For the text-containing cell, return its midpoint in (x, y) coordinate format. 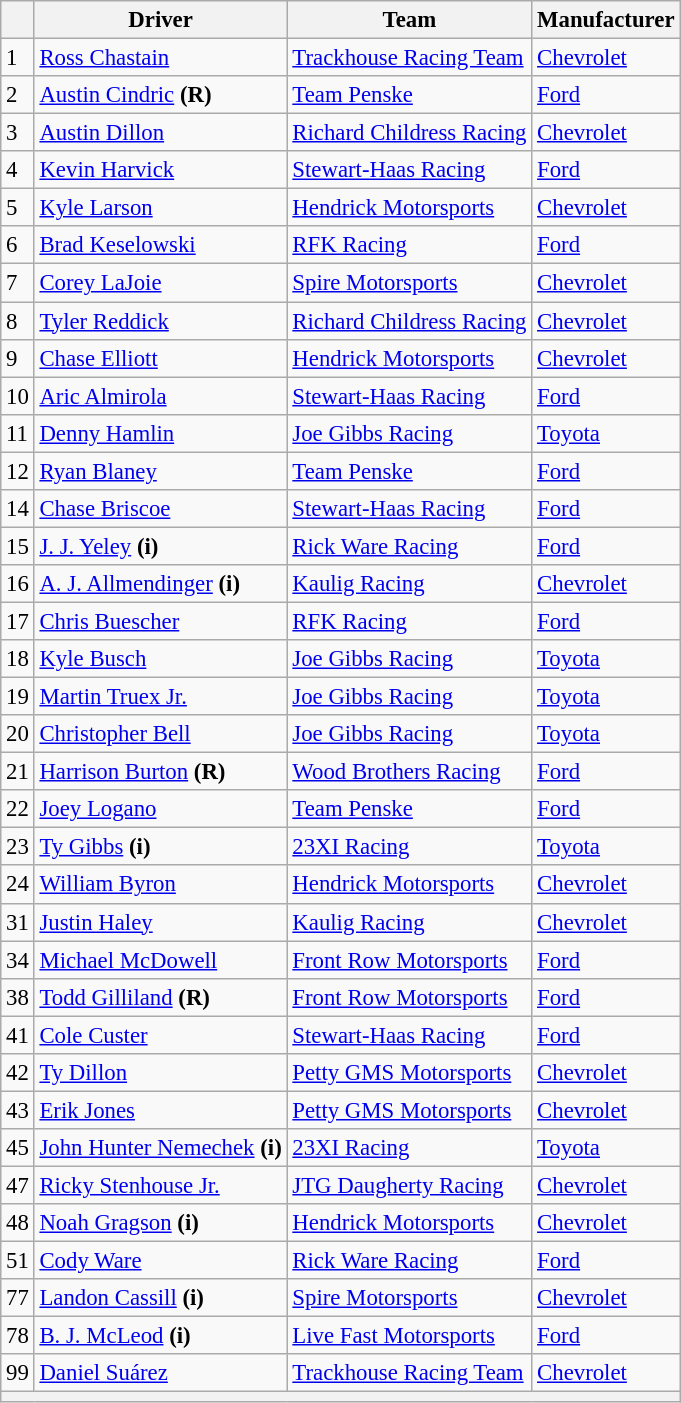
Kevin Harvick (160, 170)
48 (18, 1223)
7 (18, 283)
5 (18, 208)
William Byron (160, 885)
99 (18, 1373)
78 (18, 1336)
John Hunter Nemechek (i) (160, 1148)
Cole Custer (160, 1035)
Tyler Reddick (160, 321)
4 (18, 170)
Manufacturer (606, 20)
14 (18, 509)
Todd Gilliland (R) (160, 997)
Cody Ware (160, 1261)
Corey LaJoie (160, 283)
Harrison Burton (R) (160, 772)
Daniel Suárez (160, 1373)
9 (18, 358)
1 (18, 58)
Justin Haley (160, 922)
Chase Briscoe (160, 509)
Live Fast Motorsports (410, 1336)
Noah Gragson (i) (160, 1223)
43 (18, 1110)
Brad Keselowski (160, 245)
31 (18, 922)
Wood Brothers Racing (410, 772)
38 (18, 997)
6 (18, 245)
51 (18, 1261)
2 (18, 95)
Driver (160, 20)
19 (18, 697)
Kyle Larson (160, 208)
47 (18, 1185)
15 (18, 546)
77 (18, 1298)
3 (18, 133)
Landon Cassill (i) (160, 1298)
Chase Elliott (160, 358)
Erik Jones (160, 1110)
Ty Gibbs (i) (160, 847)
11 (18, 433)
Team (410, 20)
Joey Logano (160, 809)
18 (18, 659)
Kyle Busch (160, 659)
Christopher Bell (160, 734)
24 (18, 885)
42 (18, 1073)
B. J. McLeod (i) (160, 1336)
Ricky Stenhouse Jr. (160, 1185)
23 (18, 847)
21 (18, 772)
Aric Almirola (160, 396)
8 (18, 321)
Ryan Blaney (160, 471)
Ty Dillon (160, 1073)
Austin Cindric (R) (160, 95)
Denny Hamlin (160, 433)
20 (18, 734)
Austin Dillon (160, 133)
JTG Daugherty Racing (410, 1185)
45 (18, 1148)
12 (18, 471)
10 (18, 396)
16 (18, 584)
34 (18, 960)
A. J. Allmendinger (i) (160, 584)
17 (18, 621)
Chris Buescher (160, 621)
Michael McDowell (160, 960)
J. J. Yeley (i) (160, 546)
22 (18, 809)
Ross Chastain (160, 58)
Martin Truex Jr. (160, 697)
41 (18, 1035)
